Capture the cell that displays the provided text and extract its (X, Y) central coordinate. 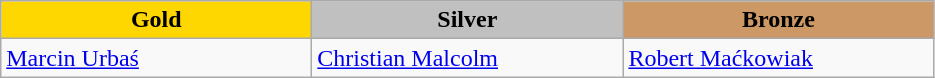
Bronze (778, 20)
Christian Malcolm (468, 58)
Robert Maćkowiak (778, 58)
Silver (468, 20)
Marcin Urbaś (156, 58)
Gold (156, 20)
